Return the [x, y] coordinate for the center point of the cell that contains the specified text.  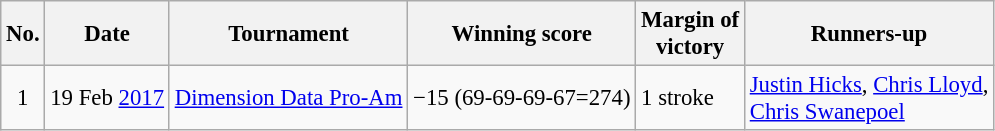
1 [23, 98]
1 stroke [690, 98]
Tournament [288, 34]
Date [107, 34]
19 Feb 2017 [107, 98]
Margin ofvictory [690, 34]
Dimension Data Pro-Am [288, 98]
No. [23, 34]
Winning score [522, 34]
Runners-up [868, 34]
−15 (69-69-69-67=274) [522, 98]
Justin Hicks, Chris Lloyd, Chris Swanepoel [868, 98]
